Determine the (x, y) coordinate at the center of the cell enclosing the given text.  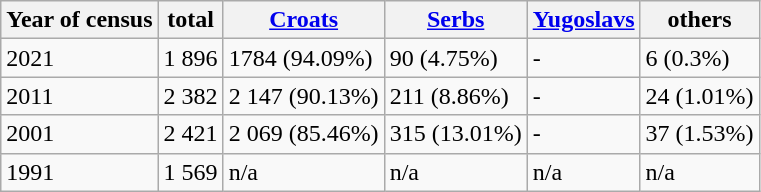
others (700, 20)
Yugoslavs (584, 20)
Croats (304, 20)
6 (0.3%) (700, 58)
2 421 (190, 134)
Year of census (80, 20)
315 (13.01%) (456, 134)
2011 (80, 96)
90 (4.75%) (456, 58)
2 069 (85.46%) (304, 134)
1784 (94.09%) (304, 58)
2021 (80, 58)
211 (8.86%) (456, 96)
2001 (80, 134)
1 896 (190, 58)
24 (1.01%) (700, 96)
1 569 (190, 172)
37 (1.53%) (700, 134)
Serbs (456, 20)
total (190, 20)
2 382 (190, 96)
2 147 (90.13%) (304, 96)
1991 (80, 172)
